Return the [x, y] coordinate for the center point of the cell that contains the specified text.  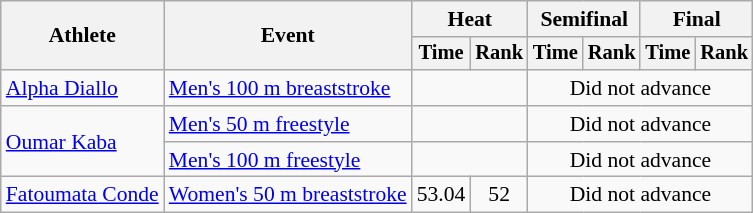
Men's 100 m breaststroke [288, 88]
Semifinal [584, 19]
Athlete [82, 36]
Heat [470, 19]
Oumar Kaba [82, 142]
Men's 50 m freestyle [288, 124]
Final [696, 19]
53.04 [442, 195]
Event [288, 36]
Fatoumata Conde [82, 195]
Women's 50 m breaststroke [288, 195]
52 [499, 195]
Alpha Diallo [82, 88]
Men's 100 m freestyle [288, 160]
